Detect which cell encompasses the target text, then output its [X, Y] center coordinate. 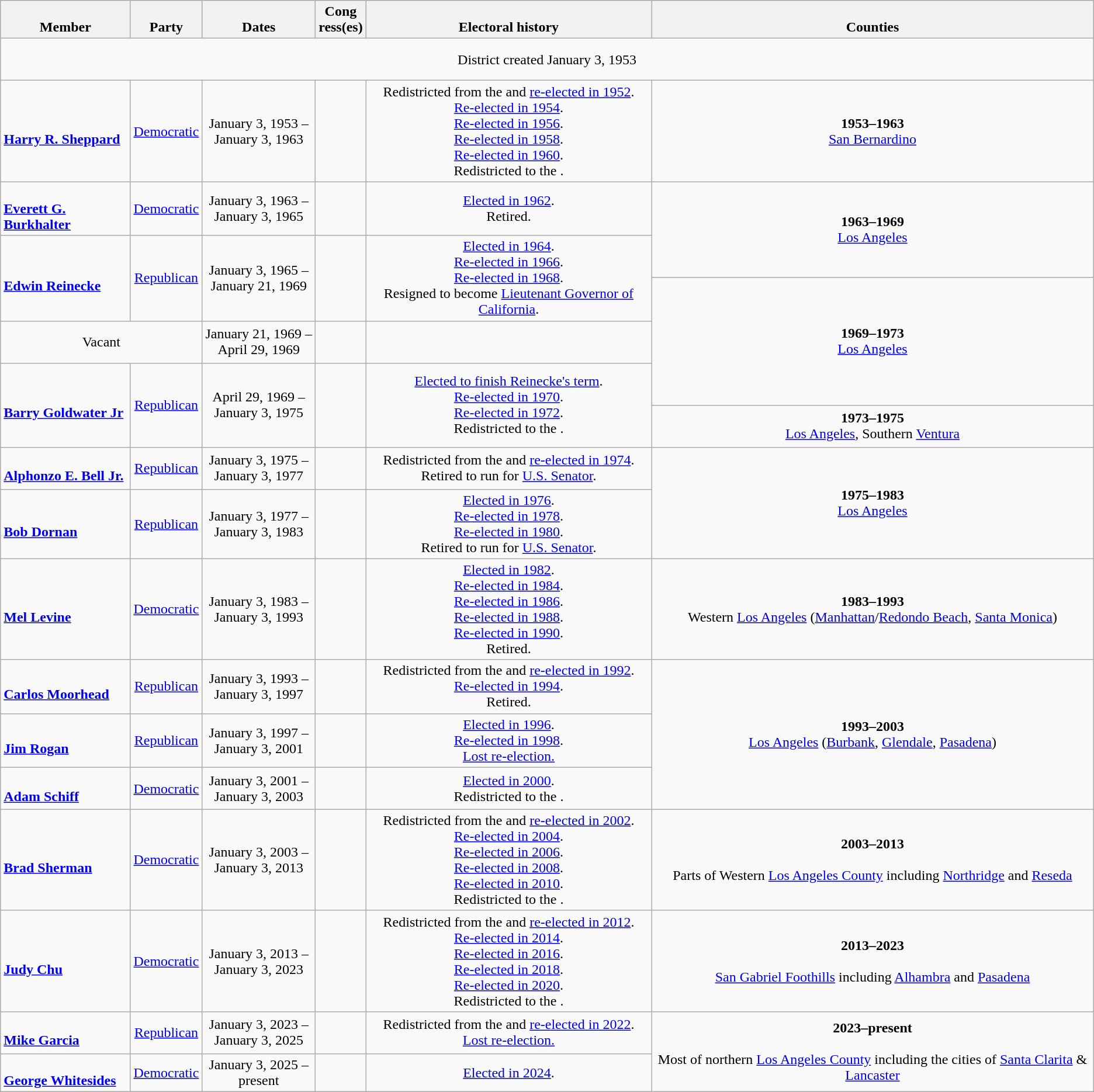
January 3, 1975 –January 3, 1977 [259, 468]
January 3, 1965 –January 21, 1969 [259, 278]
Redistricted from the and re-elected in 1974.Retired to run for U.S. Senator. [508, 468]
January 3, 2003 –January 3, 2013 [259, 860]
George Whitesides [65, 1073]
Mel Levine [65, 609]
April 29, 1969 –January 3, 1975 [259, 405]
January 3, 2025 –present [259, 1073]
Brad Sherman [65, 860]
Redistricted from the and re-elected in 1952.Re-elected in 1954.Re-elected in 1956.Re-elected in 1958.Re-elected in 1960.Redistricted to the . [508, 131]
Everett G. Burkhalter [65, 209]
January 3, 1963 –January 3, 1965 [259, 209]
Redistricted from the and re-elected in 2012.Re-elected in 2014.Re-elected in 2016.Re-elected in 2018.Re-elected in 2020.Redistricted to the . [508, 961]
District created January 3, 1953 [547, 60]
Barry Goldwater Jr [65, 405]
Elected in 2000.Redistricted to the . [508, 788]
Counties [873, 20]
January 3, 2013 –January 3, 2023 [259, 961]
Vacant [102, 342]
Elected to finish Reinecke's term.Re-elected in 1970.Re-elected in 1972.Redistricted to the . [508, 405]
Elected in 1964.Re-elected in 1966.Re-elected in 1968.Resigned to become Lieutenant Governor of California. [508, 278]
Redistricted from the and re-elected in 1992.Re-elected in 1994.Retired. [508, 687]
Elected in 1996.Re-elected in 1998.Lost re-election. [508, 740]
1975–1983Los Angeles [873, 502]
Carlos Moorhead [65, 687]
Electoral history [508, 20]
January 3, 1977 –January 3, 1983 [259, 524]
Party [166, 20]
Harry R. Sheppard [65, 131]
January 21, 1969 –April 29, 1969 [259, 342]
Dates [259, 20]
Jim Rogan [65, 740]
Edwin Reinecke [65, 278]
Elected in 1982.Re-elected in 1984.Re-elected in 1986.Re-elected in 1988.Re-elected in 1990.Retired. [508, 609]
January 3, 2001 –January 3, 2003 [259, 788]
Congress(es) [341, 20]
Member [65, 20]
Redistricted from the and re-elected in 2022.Lost re-election. [508, 1032]
Redistricted from the and re-elected in 2002.Re-elected in 2004.Re-elected in 2006.Re-elected in 2008.Re-elected in 2010.Redistricted to the . [508, 860]
2003–2013Parts of Western Los Angeles County including Northridge and Reseda [873, 860]
2013–2023San Gabriel Foothills including Alhambra and Pasadena [873, 961]
Elected in 1976.Re-elected in 1978.Re-elected in 1980.Retired to run for U.S. Senator. [508, 524]
1969–1973Los Angeles [873, 341]
January 3, 2023 –January 3, 2025 [259, 1032]
January 3, 1983 –January 3, 1993 [259, 609]
1993–2003Los Angeles (Burbank, Glendale, Pasadena) [873, 734]
Elected in 1962.Retired. [508, 209]
Mike Garcia [65, 1032]
1973–1975Los Angeles, Southern Ventura [873, 426]
1963–1969Los Angeles [873, 230]
Bob Dornan [65, 524]
January 3, 1953 –January 3, 1963 [259, 131]
Adam Schiff [65, 788]
Elected in 2024. [508, 1073]
Alphonzo E. Bell Jr. [65, 468]
Judy Chu [65, 961]
1953–1963San Bernardino [873, 131]
January 3, 1997 –January 3, 2001 [259, 740]
January 3, 1993 –January 3, 1997 [259, 687]
1983–1993Western Los Angeles (Manhattan/Redondo Beach, Santa Monica) [873, 609]
2023–presentMost of northern Los Angeles County including the cities of Santa Clarita & Lancaster [873, 1052]
